From the cell containing the given text, extract its center point as [X, Y] coordinate. 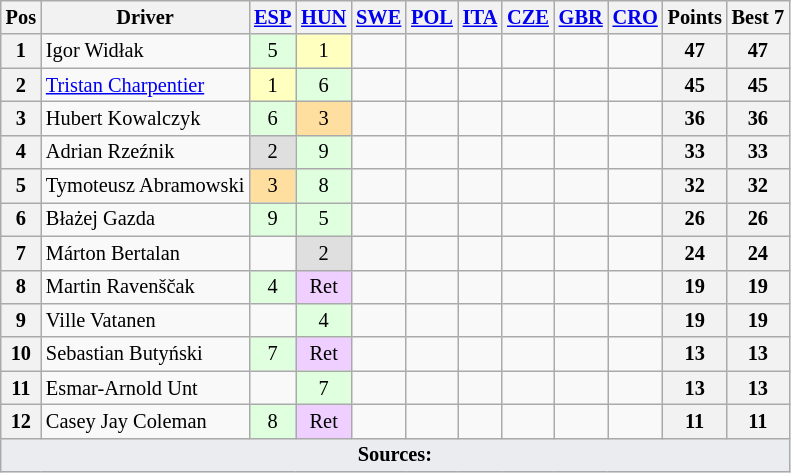
10 [21, 354]
Pos [21, 17]
Martin Ravenščak [145, 287]
Casey Jay Coleman [145, 421]
Driver [145, 17]
Igor Widłak [145, 51]
12 [21, 421]
ITA [480, 17]
CRO [636, 17]
Tymoteusz Abramowski [145, 186]
POL [432, 17]
Tristan Charpentier [145, 85]
Points [695, 17]
GBR [581, 17]
Hubert Kowalczyk [145, 118]
Esmar-Arnold Unt [145, 388]
Best 7 [758, 17]
Ville Vatanen [145, 320]
Márton Bertalan [145, 253]
SWE [378, 17]
ESP [272, 17]
Sources: [395, 455]
HUN [324, 17]
CZE [528, 17]
Sebastian Butyński [145, 354]
Błażej Gazda [145, 219]
Adrian Rzeźnik [145, 152]
